Determine the (x, y) coordinate at the center of the cell enclosing the given text.  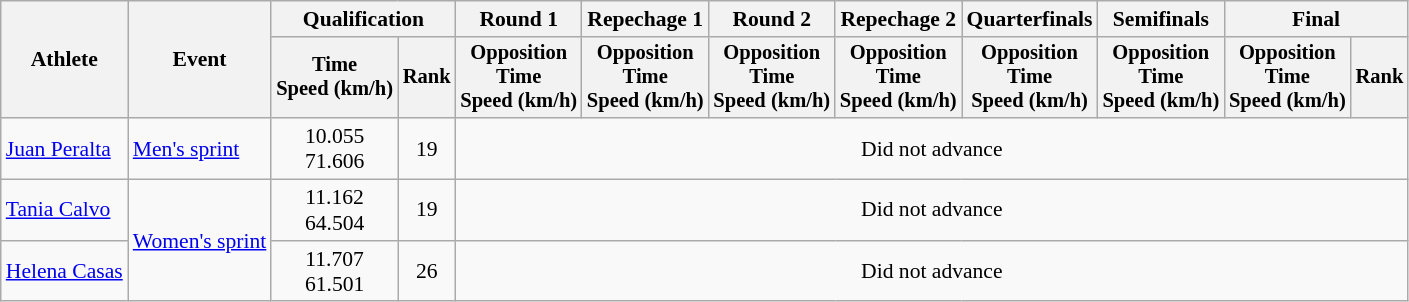
11.70761.501 (334, 272)
Juan Peralta (64, 148)
Round 2 (772, 19)
10.05571.606 (334, 148)
Round 1 (518, 19)
Event (200, 60)
Helena Casas (64, 272)
Final (1316, 19)
11.16264.504 (334, 210)
Quarterfinals (1030, 19)
Semifinals (1162, 19)
26 (427, 272)
Athlete (64, 60)
Repechage 2 (898, 19)
Tania Calvo (64, 210)
TimeSpeed (km/h) (334, 78)
Repechage 1 (646, 19)
Men's sprint (200, 148)
Women's sprint (200, 241)
Qualification (363, 19)
